Extract the (x, y) coordinate from the center of the cell holding the provided text.  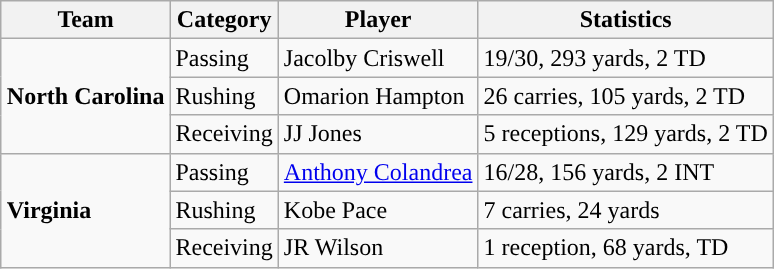
North Carolina (86, 96)
Kobe Pace (378, 210)
26 carries, 105 yards, 2 TD (626, 96)
Virginia (86, 210)
19/30, 293 yards, 2 TD (626, 58)
5 receptions, 129 yards, 2 TD (626, 134)
JJ Jones (378, 134)
Team (86, 20)
16/28, 156 yards, 2 INT (626, 172)
JR Wilson (378, 248)
1 reception, 68 yards, TD (626, 248)
Jacolby Criswell (378, 58)
Category (224, 20)
7 carries, 24 yards (626, 210)
Player (378, 20)
Statistics (626, 20)
Anthony Colandrea (378, 172)
Omarion Hampton (378, 96)
